Return [x, y] of the center of cell containing provided text 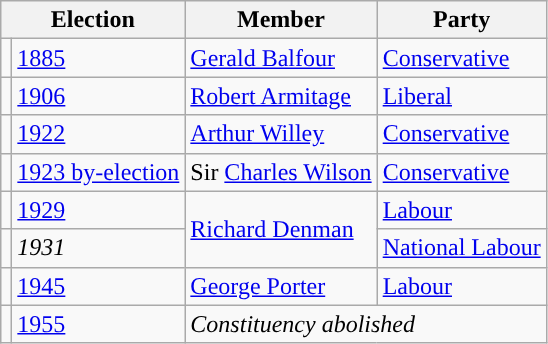
1922 [98, 134]
National Labour [462, 248]
1885 [98, 58]
1929 [98, 210]
Sir Charles Wilson [281, 172]
George Porter [281, 286]
1931 [98, 248]
Member [281, 20]
Constituency abolished [366, 324]
Gerald Balfour [281, 58]
1923 by-election [98, 172]
Party [462, 20]
1906 [98, 96]
Richard Denman [281, 229]
Election [93, 20]
Arthur Willey [281, 134]
Liberal [462, 96]
1955 [98, 324]
Robert Armitage [281, 96]
1945 [98, 286]
